Find where the given text appears and provide that cell's center as (x, y) coordinate. 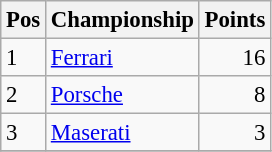
Maserati (123, 133)
Points (234, 20)
8 (234, 95)
2 (24, 95)
Ferrari (123, 58)
Championship (123, 20)
1 (24, 58)
16 (234, 58)
Pos (24, 20)
Porsche (123, 95)
